Identify which cell holds the provided text, then report its [x, y] central coordinate. 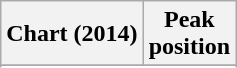
Chart (2014) [72, 34]
Peakposition [189, 34]
